Extract the (X, Y) coordinate from the center of the cell holding the provided text.  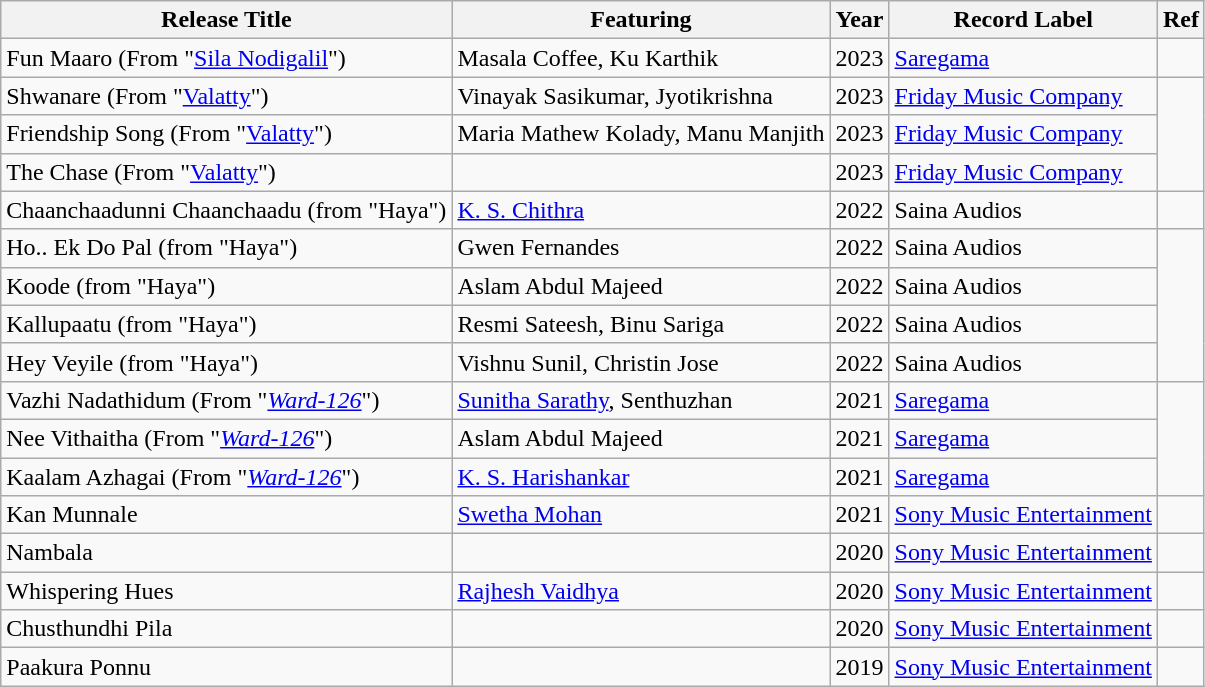
Ho.. Ek Do Pal (from "Haya") (226, 248)
Gwen Fernandes (641, 248)
Koode (from "Haya") (226, 286)
Paakura Ponnu (226, 667)
Fun Maaro (From "Sila Nodigalil") (226, 58)
K. S. Chithra (641, 210)
Sunitha Sarathy, Senthuzhan (641, 400)
Record Label (1023, 20)
Swetha Mohan (641, 515)
Rajhesh Vaidhya (641, 591)
Vinayak Sasikumar, Jyotikrishna (641, 96)
Friendship Song (From "Valatty") (226, 134)
Release Title (226, 20)
Chaanchaadunni Chaanchaadu (from "Haya") (226, 210)
Maria Mathew Kolady, Manu Manjith (641, 134)
Year (860, 20)
Hey Veyile (from "Haya") (226, 362)
Resmi Sateesh, Binu Sariga (641, 324)
Whispering Hues (226, 591)
Vishnu Sunil, Christin Jose (641, 362)
Chusthundhi Pila (226, 629)
Ref (1180, 20)
Nee Vithaitha (From "Ward-126") (226, 438)
Kan Munnale (226, 515)
Kaalam Azhagai (From "Ward-126") (226, 477)
2019 (860, 667)
Nambala (226, 553)
Shwanare (From "Valatty") (226, 96)
The Chase (From "Valatty") (226, 172)
Featuring (641, 20)
K. S. Harishankar (641, 477)
Vazhi Nadathidum (From "Ward-126") (226, 400)
Kallupaatu (from "Haya") (226, 324)
Masala Coffee, Ku Karthik (641, 58)
